Determine the [x, y] coordinate at the center of the cell enclosing the given text.  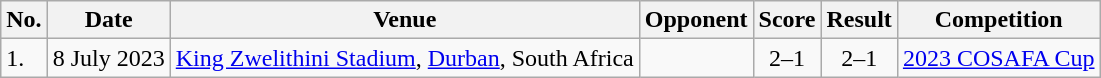
Venue [404, 20]
Date [108, 20]
Competition [998, 20]
King Zwelithini Stadium, Durban, South Africa [404, 58]
Opponent [696, 20]
Score [787, 20]
Result [859, 20]
No. [24, 20]
2023 COSAFA Cup [998, 58]
1. [24, 58]
8 July 2023 [108, 58]
